Capture the cell that displays the provided text and extract its (x, y) central coordinate. 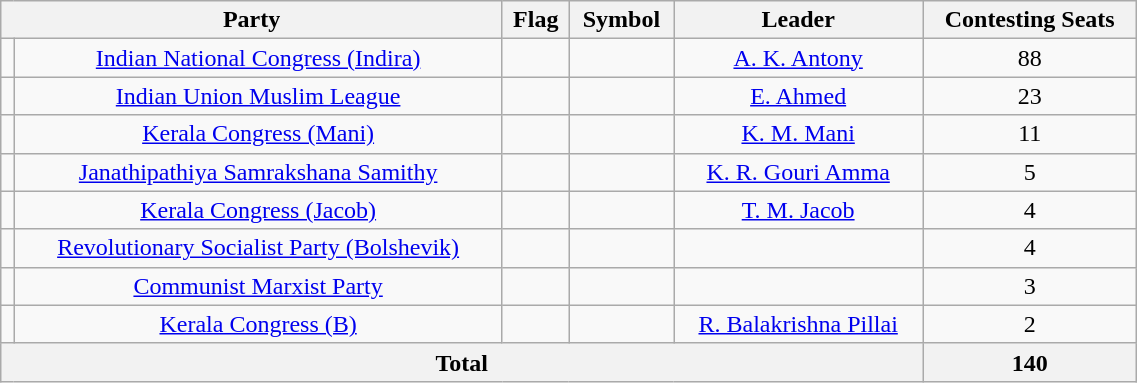
88 (1030, 58)
Party (252, 20)
Total (462, 362)
3 (1030, 286)
Revolutionary Socialist Party (Bolshevik) (258, 248)
2 (1030, 324)
5 (1030, 172)
Kerala Congress (Jacob) (258, 210)
Indian National Congress (Indira) (258, 58)
Symbol (622, 20)
Contesting Seats (1030, 20)
Indian Union Muslim League (258, 96)
K. M. Mani (798, 134)
K. R. Gouri Amma (798, 172)
T. M. Jacob (798, 210)
Kerala Congress (B) (258, 324)
23 (1030, 96)
Leader (798, 20)
Communist Marxist Party (258, 286)
11 (1030, 134)
140 (1030, 362)
R. Balakrishna Pillai (798, 324)
Janathipathiya Samrakshana Samithy (258, 172)
Kerala Congress (Mani) (258, 134)
E. Ahmed (798, 96)
A. K. Antony (798, 58)
Flag (536, 20)
